Return the [X, Y] coordinate for the center point of the cell that contains the specified text.  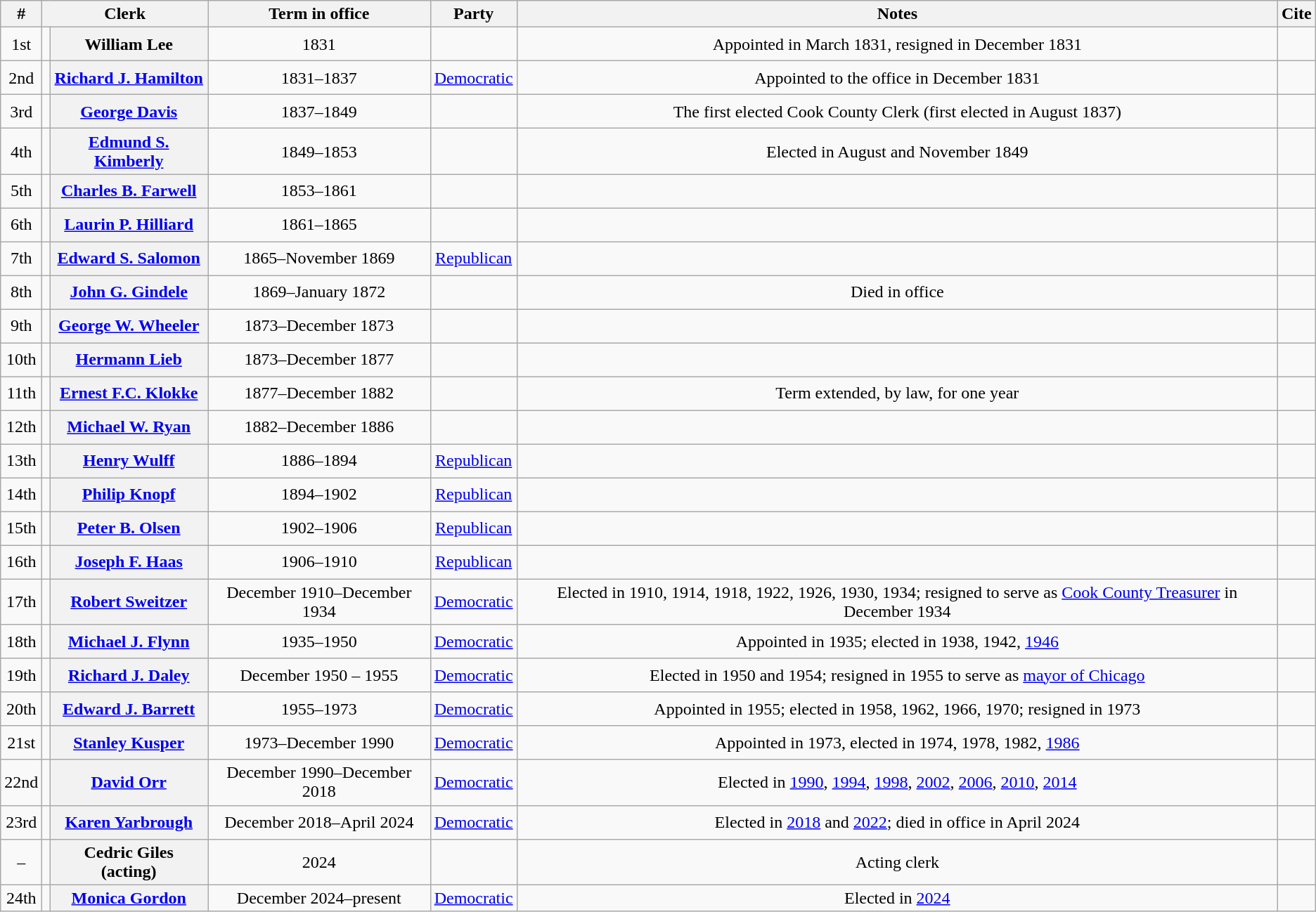
1877–December 1882 [319, 393]
Cedric Giles(acting) [129, 861]
Elected in 1910, 1914, 1918, 1922, 1926, 1930, 1934; resigned to serve as Cook County Treasurer in December 1934 [897, 601]
9th [21, 326]
Henry Wulff [129, 461]
Charles B. Farwell [129, 191]
1935–1950 [319, 641]
Philip Knopf [129, 495]
John G. Gindele [129, 292]
David Orr [129, 783]
3rd [21, 112]
Richard J. Hamilton [129, 78]
14th [21, 495]
1894–1902 [319, 495]
Cite [1296, 14]
24th [21, 898]
1886–1894 [319, 461]
Appointed in 1935; elected in 1938, 1942, 1946 [897, 641]
16th [21, 562]
Elected in 2018 and 2022; died in office in April 2024 [897, 822]
Stanley Kusper [129, 743]
December 1990–December 2018 [319, 783]
December 1910–December 1934 [319, 601]
1853–1861 [319, 191]
20th [21, 709]
Elected in 1990, 1994, 1998, 2002, 2006, 2010, 2014 [897, 783]
11th [21, 393]
1873–December 1877 [319, 360]
5th [21, 191]
1849–1853 [319, 152]
7th [21, 259]
Appointed to the office in December 1831 [897, 78]
10th [21, 360]
1906–1910 [319, 562]
Michael J. Flynn [129, 641]
Edward J. Barrett [129, 709]
13th [21, 461]
23rd [21, 822]
1837–1849 [319, 112]
– [21, 861]
Elected in August and November 1849 [897, 152]
Notes [897, 14]
4th [21, 152]
12th [21, 427]
1955–1973 [319, 709]
1902–1906 [319, 528]
Appointed in 1955; elected in 1958, 1962, 1966, 1970; resigned in 1973 [897, 709]
6th [21, 225]
Joseph F. Haas [129, 562]
Appointed in 1973, elected in 1974, 1978, 1982, 1986 [897, 743]
Peter B. Olsen [129, 528]
8th [21, 292]
George W. Wheeler [129, 326]
Hermann Lieb [129, 360]
1865–November 1869 [319, 259]
1869–January 1872 [319, 292]
2024 [319, 861]
Party [474, 14]
Edmund S. Kimberly [129, 152]
Robert Sweitzer [129, 601]
Term extended, by law, for one year [897, 393]
Richard J. Daley [129, 675]
Clerk [125, 14]
Ernest F.C. Klokke [129, 393]
19th [21, 675]
1st [21, 44]
The first elected Cook County Clerk (first elected in August 1837) [897, 112]
Monica Gordon [129, 898]
Elected in 1950 and 1954; resigned in 1955 to serve as mayor of Chicago [897, 675]
1831 [319, 44]
18th [21, 641]
Acting clerk [897, 861]
1831–1837 [319, 78]
Term in office [319, 14]
December 1950 – 1955 [319, 675]
Died in office [897, 292]
1861–1865 [319, 225]
22nd [21, 783]
Karen Yarbrough [129, 822]
1882–December 1886 [319, 427]
Laurin P. Hilliard [129, 225]
December 2024–present [319, 898]
1973–December 1990 [319, 743]
William Lee [129, 44]
2nd [21, 78]
Michael W. Ryan [129, 427]
21st [21, 743]
George Davis [129, 112]
December 2018–April 2024 [319, 822]
Elected in 2024 [897, 898]
17th [21, 601]
15th [21, 528]
1873–December 1873 [319, 326]
Edward S. Salomon [129, 259]
Appointed in March 1831, resigned in December 1831 [897, 44]
# [21, 14]
